Capture the cell that displays the provided text and extract its (X, Y) central coordinate. 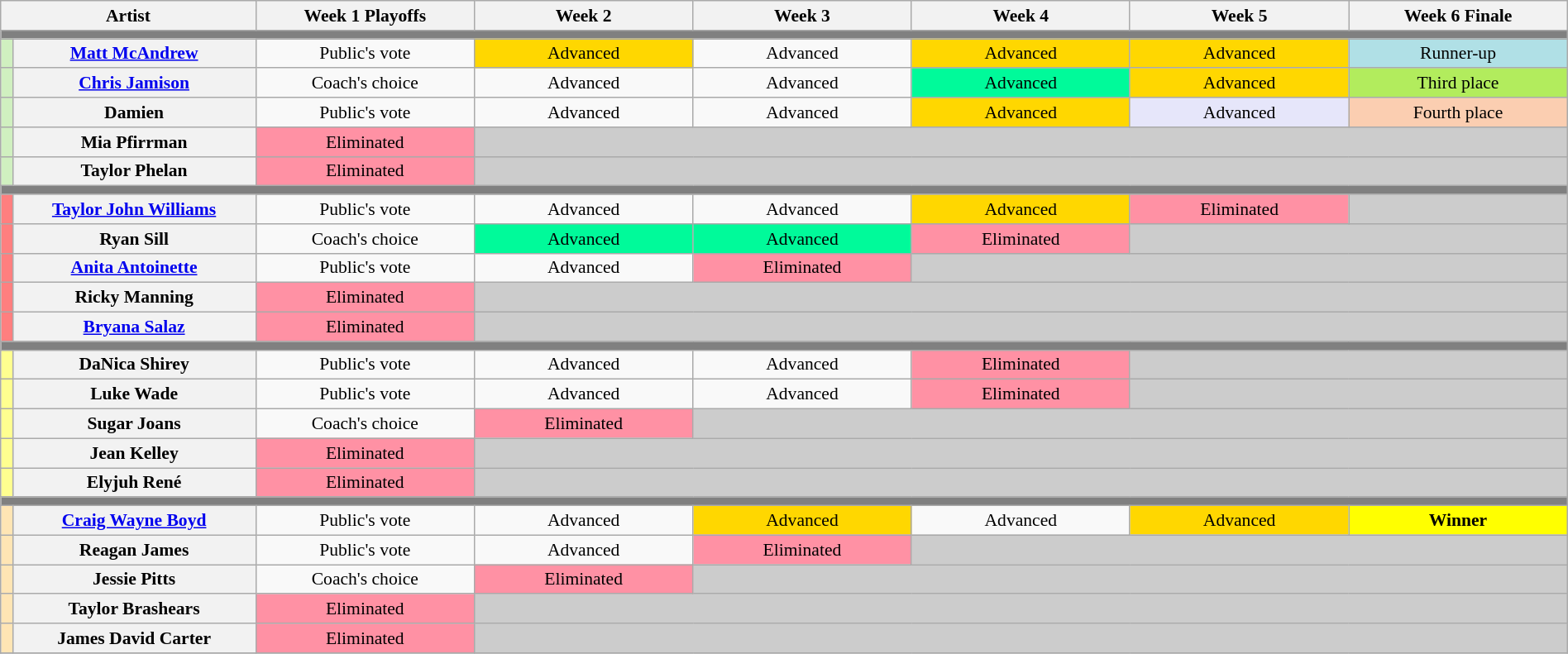
DaNica Shirey (134, 365)
Mia Pfirrman (134, 142)
Reagan James (134, 550)
Taylor Brashears (134, 609)
Bryana Salaz (134, 327)
Anita Antoinette (134, 268)
Week 2 (583, 16)
Week 4 (1021, 16)
Artist (128, 16)
Ryan Sill (134, 239)
Week 6 Finale (1458, 16)
Runner-up (1458, 54)
Third place (1458, 84)
Craig Wayne Boyd (134, 521)
Jessie Pitts (134, 580)
Sugar Joans (134, 424)
Jean Kelley (134, 453)
James David Carter (134, 638)
Fourth place (1458, 112)
Chris Jamison (134, 84)
Damien (134, 112)
Week 3 (802, 16)
Elyjuh René (134, 483)
Week 1 Playoffs (365, 16)
Ricky Manning (134, 298)
Taylor Phelan (134, 171)
Winner (1458, 521)
Luke Wade (134, 394)
Week 5 (1239, 16)
Taylor John Williams (134, 209)
Matt McAndrew (134, 54)
